Scan for the cell matching the given text and deliver its [x, y] coordinate at center. 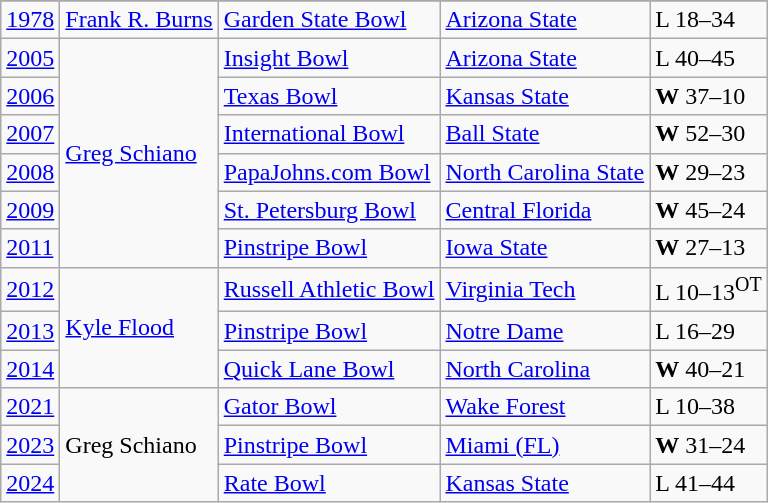
Kyle Flood [139, 328]
North Carolina State [545, 172]
L 16–29 [709, 331]
PapaJohns.com Bowl [329, 172]
Insight Bowl [329, 58]
2009 [30, 210]
Frank R. Burns [139, 20]
Quick Lane Bowl [329, 369]
W 52–30 [709, 134]
2023 [30, 445]
2021 [30, 407]
L 18–34 [709, 20]
W 31–24 [709, 445]
2014 [30, 369]
L 10–38 [709, 407]
North Carolina [545, 369]
2024 [30, 483]
L 40–45 [709, 58]
2005 [30, 58]
2011 [30, 248]
Ball State [545, 134]
2012 [30, 290]
Russell Athletic Bowl [329, 290]
Miami (FL) [545, 445]
Notre Dame [545, 331]
W 37–10 [709, 96]
Iowa State [545, 248]
2008 [30, 172]
2007 [30, 134]
2006 [30, 96]
W 45–24 [709, 210]
W 40–21 [709, 369]
Garden State Bowl [329, 20]
International Bowl [329, 134]
Rate Bowl [329, 483]
St. Petersburg Bowl [329, 210]
L 10–13OT [709, 290]
L 41–44 [709, 483]
2013 [30, 331]
Gator Bowl [329, 407]
Central Florida [545, 210]
W 29–23 [709, 172]
W 27–13 [709, 248]
1978 [30, 20]
Virginia Tech [545, 290]
Wake Forest [545, 407]
Texas Bowl [329, 96]
